Output the [x, y] coordinate of the center of the cell containing the given text.  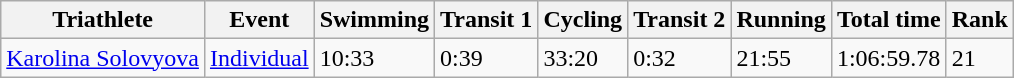
Total time [888, 20]
10:33 [374, 58]
Transit 1 [486, 20]
Event [259, 20]
21 [980, 58]
Running [781, 20]
33:20 [583, 58]
0:32 [680, 58]
Individual [259, 58]
21:55 [781, 58]
Transit 2 [680, 20]
1:06:59.78 [888, 58]
0:39 [486, 58]
Karolina Solovyova [103, 58]
Rank [980, 20]
Cycling [583, 20]
Swimming [374, 20]
Triathlete [103, 20]
